Capture the cell that displays the provided text and extract its (x, y) central coordinate. 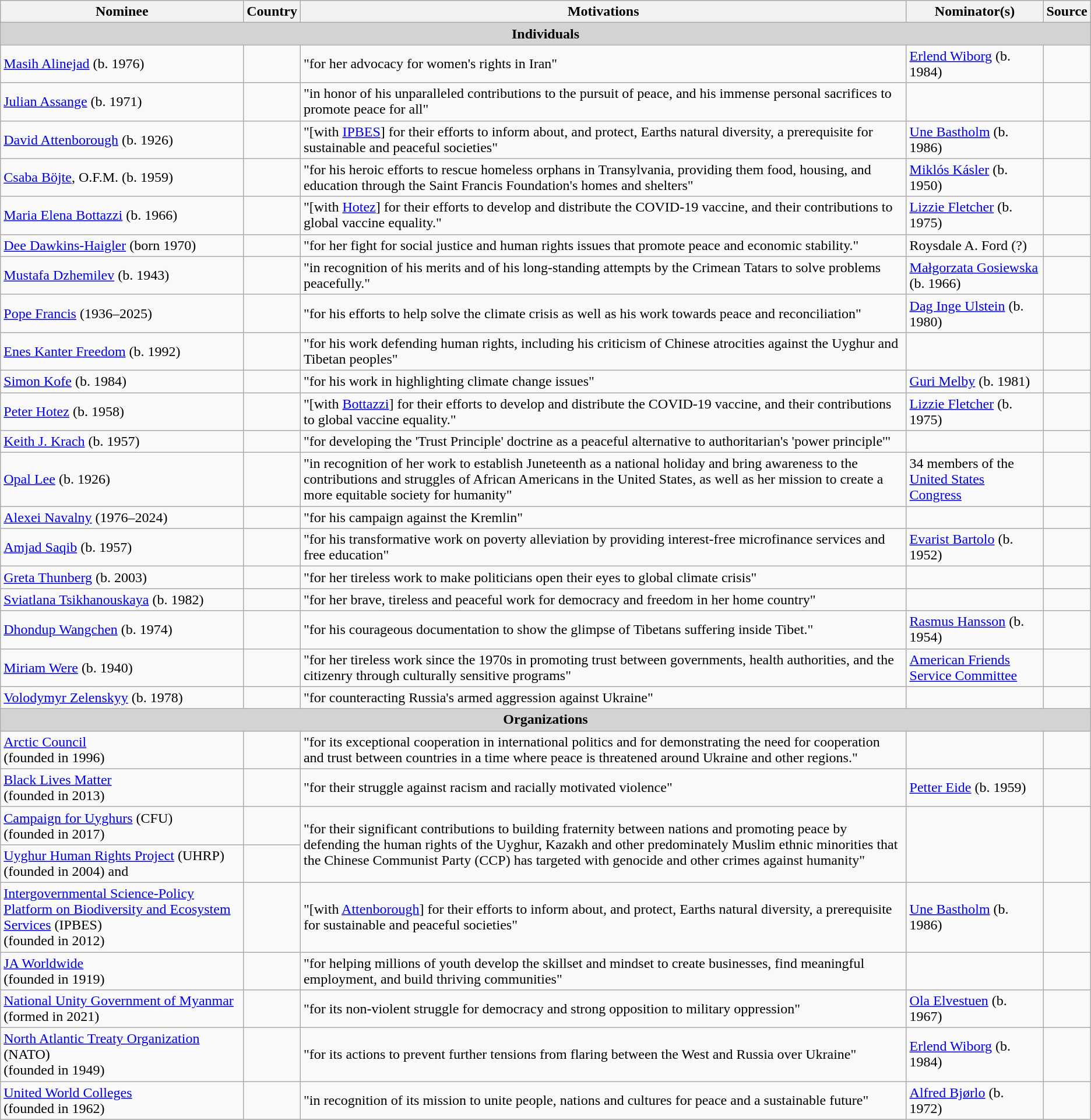
"[with Attenborough] for their efforts to inform about, and protect, Earths natural diversity, a prerequisite for sustainable and peaceful societies" (603, 917)
Source (1067, 12)
Organizations (545, 720)
"for her brave, tireless and peaceful work for democracy and freedom in her home country" (603, 600)
United World Colleges (founded in 1962) (122, 1100)
Dhondup Wangchen (b. 1974) (122, 629)
"for developing the 'Trust Principle' doctrine as a peaceful alternative to authoritarian's 'power principle'" (603, 442)
Campaign for Uyghurs (CFU) (founded in 2017) (122, 825)
"for their struggle against racism and racially motivated violence" (603, 788)
Black Lives Matter (founded in 2013) (122, 788)
Ola Elvestuen (b. 1967) (974, 1009)
Enes Kanter Freedom (b. 1992) (122, 351)
"[with Hotez] for their efforts to develop and distribute the COVID-19 vaccine, and their contributions to global vaccine equality." (603, 216)
American Friends Service Committee (974, 668)
Miklós Kásler (b. 1950) (974, 177)
Country (272, 12)
Opal Lee (b. 1926) (122, 480)
Peter Hotez (b. 1958) (122, 411)
JA Worldwide (founded in 1919) (122, 971)
Alfred Bjørlo (b. 1972) (974, 1100)
David Attenborough (b. 1926) (122, 140)
Individuals (545, 34)
"for his efforts to help solve the climate crisis as well as his work towards peace and reconciliation" (603, 314)
Julian Assange (b. 1971) (122, 101)
Greta Thunberg (b. 2003) (122, 577)
34 members of the United States Congress (974, 480)
Nominee (122, 12)
Petter Eide (b. 1959) (974, 788)
"for his work in highlighting climate change issues" (603, 381)
Rasmus Hansson (b. 1954) (974, 629)
Arctic Council (founded in 1996) (122, 749)
"[with IPBES] for their efforts to inform about, and protect, Earths natural diversity, a prerequisite for sustainable and peaceful societies" (603, 140)
Dag Inge Ulstein (b. 1980) (974, 314)
Uyghur Human Rights Project (UHRP) (founded in 2004) and (122, 864)
North Atlantic Treaty Organization (NATO) (founded in 1949) (122, 1055)
Mustafa Dzhemilev (b. 1943) (122, 275)
"in honor of his unparalleled contributions to the pursuit of peace, and his immense personal sacrifices to promote peace for all" (603, 101)
Keith J. Krach (b. 1957) (122, 442)
"for her tireless work to make politicians open their eyes to global climate crisis" (603, 577)
Miriam Were (b. 1940) (122, 668)
Csaba Böjte, O.F.M. (b. 1959) (122, 177)
Intergovernmental Science-Policy Platform on Biodiversity and Ecosystem Services (IPBES) (founded in 2012) (122, 917)
Simon Kofe (b. 1984) (122, 381)
"in recognition of his merits and of his long-standing attempts by the Crimean Tatars to solve problems peacefully." (603, 275)
Roysdale A. Ford (?) (974, 245)
National Unity Government of Myanmar (formed in 2021) (122, 1009)
"for his campaign against the Kremlin" (603, 517)
"in recognition of its mission to unite people, nations and cultures for peace and a sustainable future" (603, 1100)
"for helping millions of youth develop the skillset and mindset to create businesses, find meaningful employment, and build thriving communities" (603, 971)
"for counteracting Russia's armed aggression against Ukraine" (603, 698)
"for his transformative work on poverty alleviation by providing interest-free microfinance services and free education" (603, 548)
"for her fight for social justice and human rights issues that promote peace and economic stability." (603, 245)
"for her advocacy for women's rights in Iran" (603, 64)
Evarist Bartolo (b. 1952) (974, 548)
Pope Francis (1936–2025) (122, 314)
"for his courageous documentation to show the glimpse of Tibetans suffering inside Tibet." (603, 629)
Małgorzata Gosiewska (b. 1966) (974, 275)
Sviatlana Tsikhanouskaya (b. 1982) (122, 600)
Alexei Navalny (1976–2024) (122, 517)
Motivations (603, 12)
"for its actions to prevent further tensions from flaring between the West and Russia over Ukraine" (603, 1055)
Amjad Saqib (b. 1957) (122, 548)
Nominator(s) (974, 12)
Dee Dawkins-Haigler (born 1970) (122, 245)
Guri Melby (b. 1981) (974, 381)
"for his work defending human rights, including his criticism of Chinese atrocities against the Uyghur and Tibetan peoples" (603, 351)
Maria Elena Bottazzi (b. 1966) (122, 216)
"[with Bottazzi] for their efforts to develop and distribute the COVID-19 vaccine, and their contributions to global vaccine equality." (603, 411)
Volodymyr Zelenskyy (b. 1978) (122, 698)
"for its non-violent struggle for democracy and strong opposition to military oppression" (603, 1009)
Masih Alinejad (b. 1976) (122, 64)
